Extract the (x, y) coordinate from the center of the cell holding the provided text.  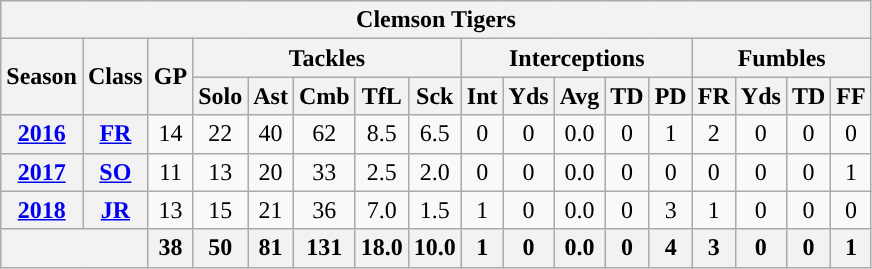
Sck (434, 96)
21 (271, 210)
8.5 (382, 134)
Season (42, 77)
Class (115, 77)
Tackles (328, 58)
TfL (382, 96)
62 (324, 134)
10.0 (434, 248)
15 (220, 210)
Interceptions (576, 58)
18.0 (382, 248)
36 (324, 210)
6.5 (434, 134)
2 (714, 134)
Clemson Tigers (436, 20)
50 (220, 248)
PD (670, 96)
33 (324, 172)
40 (271, 134)
Avg (580, 96)
22 (220, 134)
7.0 (382, 210)
2016 (42, 134)
SO (115, 172)
Int (482, 96)
Ast (271, 96)
1.5 (434, 210)
GP (170, 77)
FF (851, 96)
2018 (42, 210)
Solo (220, 96)
2.0 (434, 172)
81 (271, 248)
JR (115, 210)
2.5 (382, 172)
11 (170, 172)
Fumbles (782, 58)
20 (271, 172)
14 (170, 134)
Cmb (324, 96)
4 (670, 248)
2017 (42, 172)
131 (324, 248)
38 (170, 248)
